Locate the cell with the specified text and output its (x, y) center coordinate. 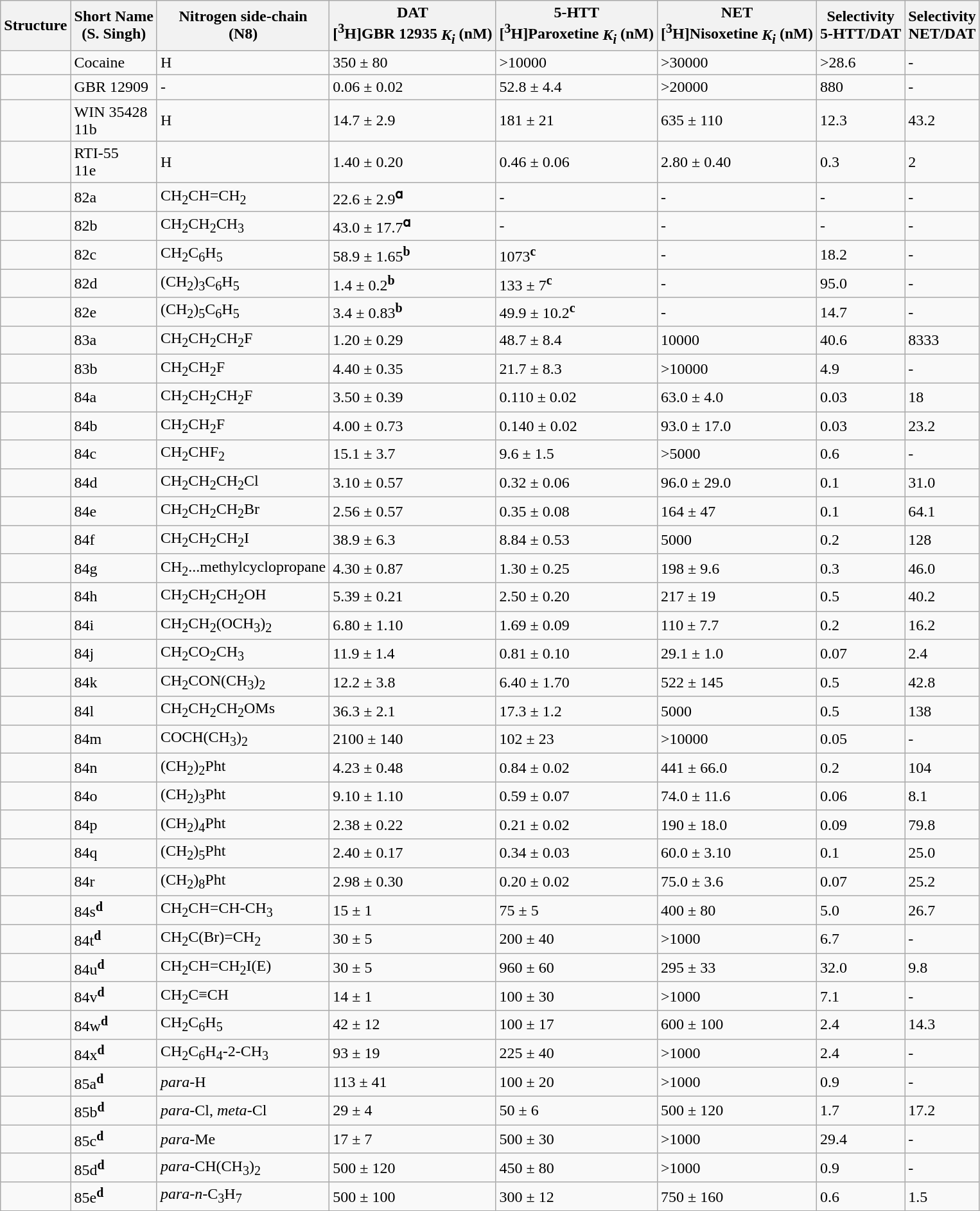
3.4 ± 0.83b (412, 312)
0.81 ± 0.10 (577, 653)
9.8 (942, 968)
93.0 ± 17.0 (737, 426)
29.4 (861, 1140)
49.9 ± 10.2c (577, 312)
0.20 ± 0.02 (577, 881)
2.40 ± 0.17 (412, 853)
0.34 ± 0.03 (577, 853)
9.6 ± 1.5 (577, 454)
84vd (114, 996)
1.20 ± 0.29 (412, 340)
63.0 ± 4.0 (737, 397)
3.10 ± 0.57 (412, 482)
CH2CH2CH2Br (243, 511)
84g (114, 568)
0.46 ± 0.06 (577, 162)
CH2CH=CH-CH3 (243, 910)
CH2CH=CH2 (243, 198)
82c (114, 254)
1.69 ± 0.09 (577, 625)
84a (114, 397)
79.8 (942, 824)
82b (114, 226)
85ad (114, 1082)
>20000 (737, 87)
2 (942, 162)
75 ± 5 (577, 910)
para-CH(CH3)2 (243, 1168)
600 ± 100 (737, 1025)
22.6 ± 2.9ɑ (412, 198)
0.59 ± 0.07 (577, 796)
84e (114, 511)
Selectivity5-HTT/DAT (861, 26)
0.06 ± 0.02 (412, 87)
CH2CO2CH3 (243, 653)
82d (114, 283)
17.3 ± 1.2 (577, 711)
43.0 ± 17.7ɑ (412, 226)
48.7 ± 8.4 (577, 340)
2.98 ± 0.30 (412, 881)
8.84 ± 0.53 (577, 540)
GBR 12909 (114, 87)
84r (114, 881)
60.0 ± 3.10 (737, 853)
CH2CH2CH2I (243, 540)
31.0 (942, 482)
84c (114, 454)
NET[3H]Nisoxetine Ki (nM) (737, 26)
84f (114, 540)
84d (114, 482)
50 ± 6 (577, 1110)
32.0 (861, 968)
300 ± 12 (577, 1196)
500 ± 30 (577, 1140)
CH2C≡CH (243, 996)
113 ± 41 (412, 1082)
0.05 (861, 739)
3.50 ± 0.39 (412, 397)
84td (114, 939)
84k (114, 682)
450 ± 80 (577, 1168)
18.2 (861, 254)
29 ± 4 (412, 1110)
12.3 (861, 121)
16.2 (942, 625)
6.80 ± 1.10 (412, 625)
400 ± 80 (737, 910)
522 ± 145 (737, 682)
93 ± 19 (412, 1054)
2.50 ± 0.20 (577, 597)
295 ± 33 (737, 968)
2.56 ± 0.57 (412, 511)
84h (114, 597)
104 (942, 768)
225 ± 40 (577, 1054)
6.40 ± 1.70 (577, 682)
96.0 ± 29.0 (737, 482)
200 ± 40 (577, 939)
0.32 ± 0.06 (577, 482)
84l (114, 711)
52.8 ± 4.4 (577, 87)
84m (114, 739)
>28.6 (861, 63)
CH2CH2CH2Cl (243, 482)
14.7 ± 2.9 (412, 121)
84b (114, 426)
40.6 (861, 340)
0.110 ± 0.02 (577, 397)
8333 (942, 340)
190 ± 18.0 (737, 824)
para-H (243, 1082)
Nitrogen side-chain(N8) (243, 26)
CH2C(Br)=CH2 (243, 939)
>5000 (737, 454)
17 ± 7 (412, 1140)
23.2 (942, 426)
CH2CON(CH3)2 (243, 682)
2.80 ± 0.40 (737, 162)
17.2 (942, 1110)
85bd (114, 1110)
6.7 (861, 939)
100 ± 20 (577, 1082)
85cd (114, 1140)
217 ± 19 (737, 597)
100 ± 30 (577, 996)
25.2 (942, 881)
83b (114, 369)
9.10 ± 1.10 (412, 796)
95.0 (861, 283)
82e (114, 312)
12.2 ± 3.8 (412, 682)
138 (942, 711)
84xd (114, 1054)
84p (114, 824)
960 ± 60 (577, 968)
100 ± 17 (577, 1025)
Structure (36, 26)
164 ± 47 (737, 511)
82a (114, 198)
CH2CH2CH2OH (243, 597)
750 ± 160 (737, 1196)
CH2CH2CH2OMs (243, 711)
42.8 (942, 682)
5-HTT[3H]Paroxetine Ki (nM) (577, 26)
43.2 (942, 121)
14.3 (942, 1025)
14 ± 1 (412, 996)
1.30 ± 0.25 (577, 568)
133 ± 7c (577, 283)
CH2C6H4-2-CH3 (243, 1054)
(CH2)3C6H5 (243, 283)
(CH2)5Pht (243, 853)
15 ± 1 (412, 910)
Short Name(S. Singh) (114, 26)
CH2...methylcyclopropane (243, 568)
0.09 (861, 824)
4.23 ± 0.48 (412, 768)
8.1 (942, 796)
14.7 (861, 312)
4.00 ± 0.73 (412, 426)
5.39 ± 0.21 (412, 597)
WIN 3542811b (114, 121)
181 ± 21 (577, 121)
(CH2)4Pht (243, 824)
1073c (577, 254)
64.1 (942, 511)
26.7 (942, 910)
15.1 ± 3.7 (412, 454)
Cocaine (114, 63)
635 ± 110 (737, 121)
(CH2)5C6H5 (243, 312)
38.9 ± 6.3 (412, 540)
110 ± 7.7 (737, 625)
40.2 (942, 597)
CH2CHF2 (243, 454)
441 ± 66.0 (737, 768)
83a (114, 340)
5.0 (861, 910)
1.4 ± 0.2b (412, 283)
85ed (114, 1196)
(CH2)8Pht (243, 881)
para-Cl, meta-Cl (243, 1110)
84q (114, 853)
84i (114, 625)
198 ± 9.6 (737, 568)
para-n-C3H7 (243, 1196)
10000 (737, 340)
11.9 ± 1.4 (412, 653)
4.40 ± 0.35 (412, 369)
7.1 (861, 996)
1.40 ± 0.20 (412, 162)
75.0 ± 3.6 (737, 881)
0.06 (861, 796)
2.38 ± 0.22 (412, 824)
0.21 ± 0.02 (577, 824)
84o (114, 796)
(CH2)3Pht (243, 796)
0.84 ± 0.02 (577, 768)
4.30 ± 0.87 (412, 568)
85dd (114, 1168)
500 ± 100 (412, 1196)
CH2CH2CH3 (243, 226)
DAT[3H]GBR 12935 Ki (nM) (412, 26)
128 (942, 540)
4.9 (861, 369)
42 ± 12 (412, 1025)
para-Me (243, 1140)
CH2CH2(OCH3)2 (243, 625)
2100 ± 140 (412, 739)
1.5 (942, 1196)
58.9 ± 1.65b (412, 254)
CH2CH=CH2I(E) (243, 968)
46.0 (942, 568)
1.7 (861, 1110)
29.1 ± 1.0 (737, 653)
SelectivityNET/DAT (942, 26)
880 (861, 87)
(CH2)2Pht (243, 768)
0.140 ± 0.02 (577, 426)
18 (942, 397)
0.35 ± 0.08 (577, 511)
350 ± 80 (412, 63)
84j (114, 653)
74.0 ± 11.6 (737, 796)
84ud (114, 968)
>30000 (737, 63)
COCH(CH3)2 (243, 739)
RTI-5511e (114, 162)
25.0 (942, 853)
84wd (114, 1025)
84sd (114, 910)
36.3 ± 2.1 (412, 711)
102 ± 23 (577, 739)
21.7 ± 8.3 (577, 369)
84n (114, 768)
